Provide the (X, Y) coordinate of the cell's center where the given text is located.  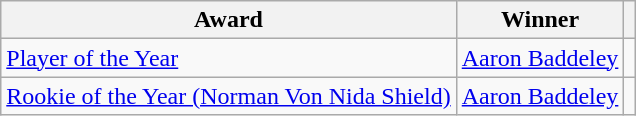
Player of the Year (228, 58)
Award (228, 20)
Rookie of the Year (Norman Von Nida Shield) (228, 96)
Winner (540, 20)
